Find where the given text appears and provide that cell's center as [X, Y] coordinate. 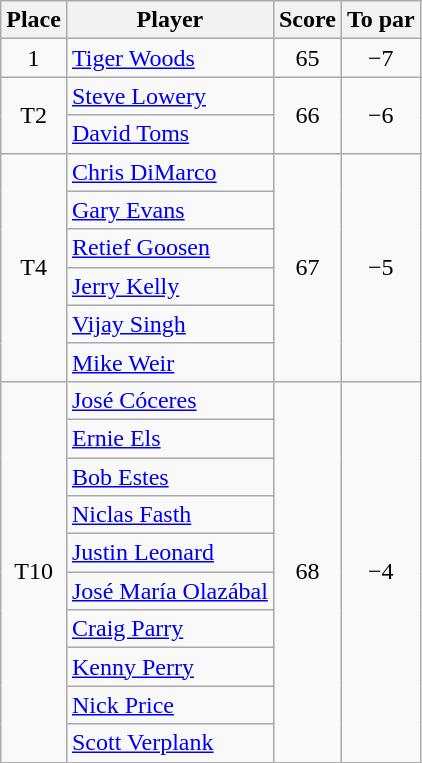
Retief Goosen [170, 248]
T4 [34, 267]
Scott Verplank [170, 743]
−5 [380, 267]
T10 [34, 572]
−6 [380, 115]
Steve Lowery [170, 96]
Mike Weir [170, 362]
José María Olazábal [170, 591]
Vijay Singh [170, 324]
Ernie Els [170, 438]
Craig Parry [170, 629]
Nick Price [170, 705]
Chris DiMarco [170, 172]
Gary Evans [170, 210]
−4 [380, 572]
66 [307, 115]
Tiger Woods [170, 58]
1 [34, 58]
Player [170, 20]
Place [34, 20]
David Toms [170, 134]
To par [380, 20]
José Cóceres [170, 400]
67 [307, 267]
Jerry Kelly [170, 286]
−7 [380, 58]
68 [307, 572]
Kenny Perry [170, 667]
Score [307, 20]
Bob Estes [170, 477]
Niclas Fasth [170, 515]
T2 [34, 115]
Justin Leonard [170, 553]
65 [307, 58]
